Extract the (X, Y) coordinate from the center of the cell holding the provided text.  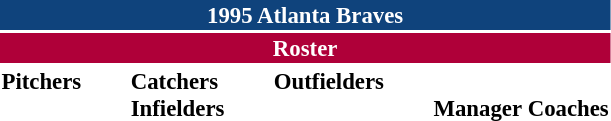
1995 Atlanta Braves (305, 15)
Roster (305, 48)
